Detect which cell encompasses the target text, then output its [x, y] center coordinate. 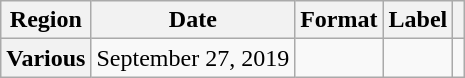
Date [193, 20]
Various [46, 58]
Region [46, 20]
Format [339, 20]
September 27, 2019 [193, 58]
Label [418, 20]
